Locate the cell with the specified text and output its [x, y] center coordinate. 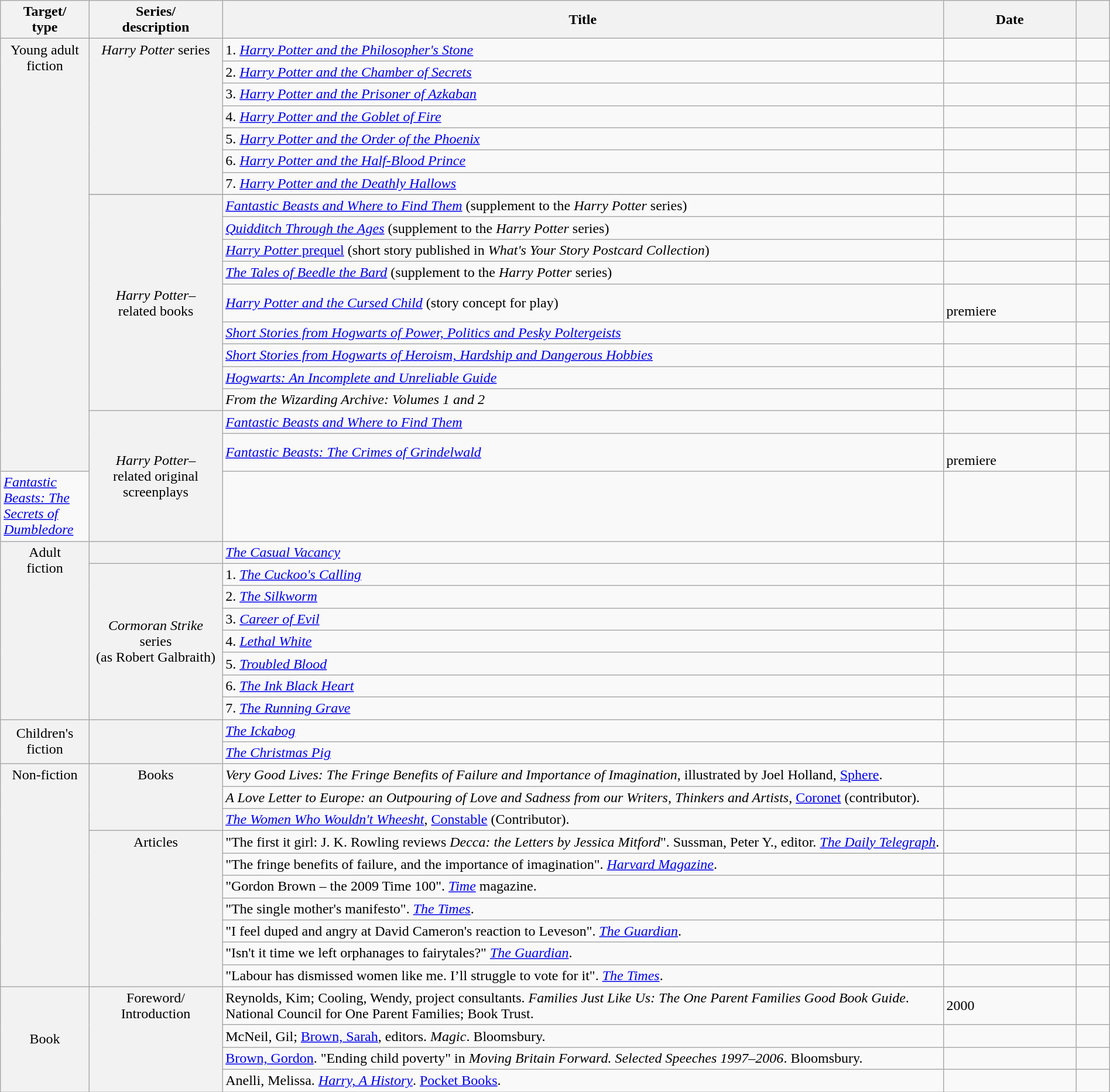
"Gordon Brown – the 2009 Time 100". Time magazine. [583, 886]
The Casual Vacancy [583, 552]
1. Harry Potter and the Philosopher's Stone [583, 50]
7. Harry Potter and the Deathly Hallows [583, 183]
6. The Ink Black Heart [583, 686]
Harry Potter series [156, 117]
4. Harry Potter and the Goblet of Fire [583, 117]
Brown, Gordon. "Ending child poverty" in Moving Britain Forward. Selected Speeches 1997–2006. Bloomsbury. [583, 1058]
Anelli, Melissa. Harry, A History. Pocket Books. [583, 1080]
1. The Cuckoo's Calling [583, 574]
The Christmas Pig [583, 753]
The Tales of Beedle the Bard (supplement to the Harry Potter series) [583, 272]
Short Stories from Hogwarts of Heroism, Hardship and Dangerous Hobbies [583, 355]
Fantastic Beasts and Where to Find Them (supplement to the Harry Potter series) [583, 206]
Short Stories from Hogwarts of Power, Politics and Pesky Poltergeists [583, 333]
From the Wizarding Archive: Volumes 1 and 2 [583, 400]
2000 [1009, 1006]
McNeil, Gil; Brown, Sarah, editors. Magic. Bloomsbury. [583, 1036]
"Labour has dismissed women like me. I’ll struggle to vote for it". The Times. [583, 975]
4. Lethal White [583, 641]
Harry Potter–related original screenplays [156, 476]
5. Troubled Blood [583, 663]
2. Harry Potter and the Chamber of Secrets [583, 72]
7. The Running Grave [583, 708]
Foreword/Introduction [156, 1039]
2. The Silkworm [583, 597]
Hogwarts: An Incomplete and Unreliable Guide [583, 378]
Harry Potter and the Cursed Child (story concept for play) [583, 302]
5. Harry Potter and the Order of the Phoenix [583, 139]
3. Career of Evil [583, 619]
Date [1009, 20]
3. Harry Potter and the Prisoner of Azkaban [583, 94]
Harry Potter–related books [156, 303]
"The fringe benefits of failure, and the importance of imagination". Harvard Magazine. [583, 864]
Harry Potter prequel (short story published in What's Your Story Postcard Collection) [583, 250]
Articles [156, 909]
The Ickabog [583, 730]
Series/description [156, 20]
Fantastic Beasts and Where to Find Them [583, 422]
Very Good Lives: The Fringe Benefits of Failure and Importance of Imagination, illustrated by Joel Holland, Sphere. [583, 775]
Fantastic Beasts: The Crimes of Grindelwald [583, 452]
Adultfiction [45, 630]
Title [583, 20]
Cormoran Strike series (as Robert Galbraith) [156, 641]
A Love Letter to Europe: an Outpouring of Love and Sadness from our Writers, Thinkers and Artists, Coronet (contributor). [583, 797]
Quidditch Through the Ages (supplement to the Harry Potter series) [583, 228]
"The first it girl: J. K. Rowling reviews Decca: the Letters by Jessica Mitford". Sussman, Peter Y., editor. The Daily Telegraph. [583, 842]
Non-fiction [45, 876]
"Isn't it time we left orphanages to fairytales?" The Guardian. [583, 953]
6. Harry Potter and the Half-Blood Prince [583, 161]
Books [156, 797]
Fantastic Beasts: The Secrets of Dumbledore [45, 506]
Young adultfiction [45, 255]
The Women Who Wouldn't Wheesht, Constable (Contributor). [583, 820]
"The single mother's manifesto". The Times. [583, 909]
Children'sfiction [45, 741]
Target/type [45, 20]
"I feel duped and angry at David Cameron's reaction to Leveson". The Guardian. [583, 931]
Book [45, 1039]
